Provide the (x, y) coordinate of the cell's center where the given text is located.  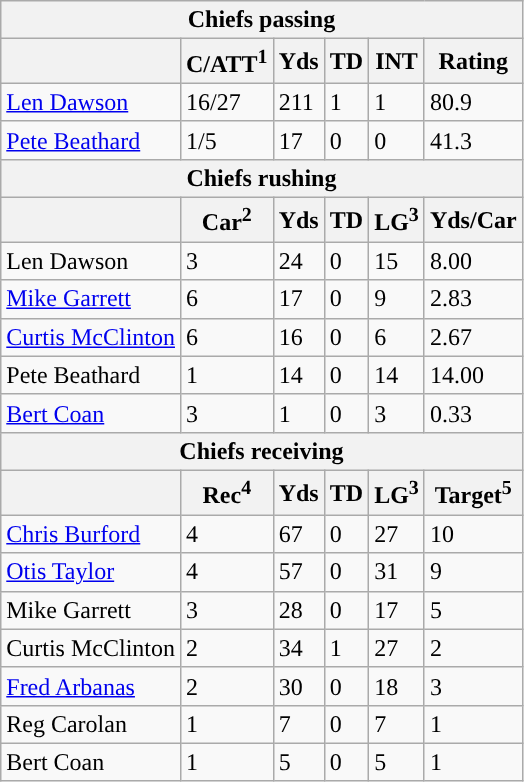
Chiefs receiving (262, 451)
Target5 (473, 492)
34 (298, 648)
31 (397, 572)
Fred Arbanas (91, 686)
Reg Carolan (91, 724)
Otis Taylor (91, 572)
0.33 (473, 413)
57 (298, 572)
2.83 (473, 299)
211 (298, 102)
C/ATT1 (226, 62)
Chris Burford (91, 534)
15 (397, 261)
28 (298, 610)
2.67 (473, 337)
14.00 (473, 375)
INT (397, 62)
41.3 (473, 140)
30 (298, 686)
Rec4 (226, 492)
80.9 (473, 102)
67 (298, 534)
8.00 (473, 261)
Car2 (226, 220)
16/27 (226, 102)
10 (473, 534)
Yds/Car (473, 220)
Chiefs rushing (262, 178)
18 (397, 686)
Rating (473, 62)
Chiefs passing (262, 20)
16 (298, 337)
1/5 (226, 140)
24 (298, 261)
